Extract the [X, Y] coordinate from the center of the cell holding the provided text.  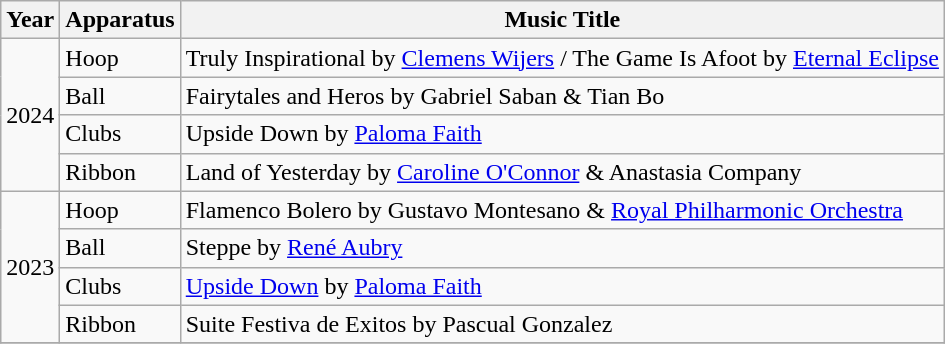
Apparatus [120, 20]
2023 [30, 267]
Fairytales and Heros by Gabriel Saban & Tian Bo [562, 96]
Suite Festiva de Exitos by Pascual Gonzalez [562, 324]
Flamenco Bolero by Gustavo Montesano & Royal Philharmonic Orchestra [562, 210]
Music Title [562, 20]
2024 [30, 115]
Year [30, 20]
Land of Yesterday by Caroline O'Connor & Anastasia Company [562, 172]
Truly Inspirational by Clemens Wijers / The Game Is Afoot by Eternal Eclipse [562, 58]
Steppe by René Aubry [562, 248]
